Capture the cell that displays the provided text and extract its [x, y] central coordinate. 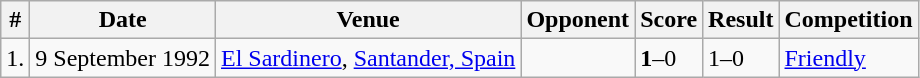
Score [669, 20]
Venue [368, 20]
9 September 1992 [123, 58]
Opponent [578, 20]
1. [16, 58]
# [16, 20]
Friendly [848, 58]
Date [123, 20]
Result [741, 20]
El Sardinero, Santander, Spain [368, 58]
Competition [848, 20]
